Return [x, y] of the center of cell containing provided text 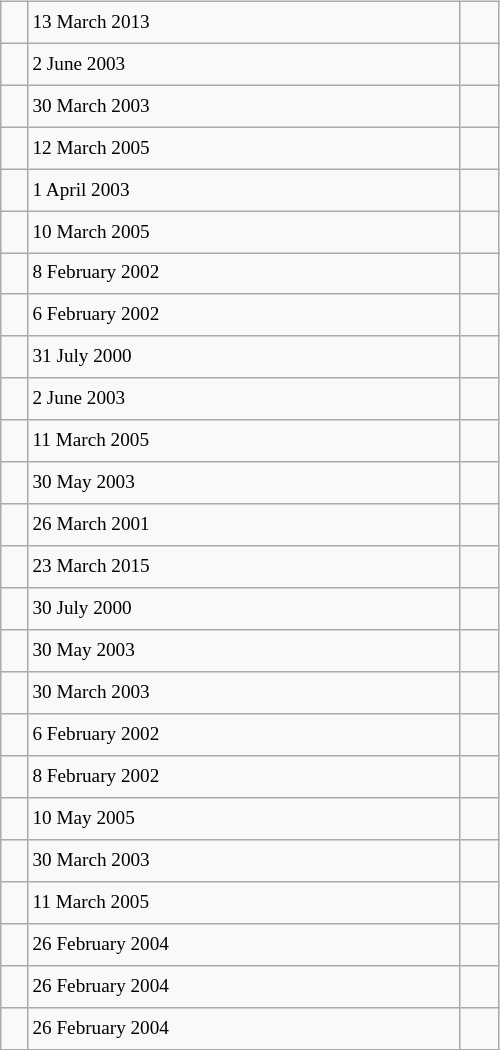
12 March 2005 [244, 148]
13 March 2013 [244, 22]
10 May 2005 [244, 819]
23 March 2015 [244, 567]
30 July 2000 [244, 609]
10 March 2005 [244, 232]
1 April 2003 [244, 190]
26 March 2001 [244, 525]
31 July 2000 [244, 357]
